Find where the given text appears and provide that cell's center as (x, y) coordinate. 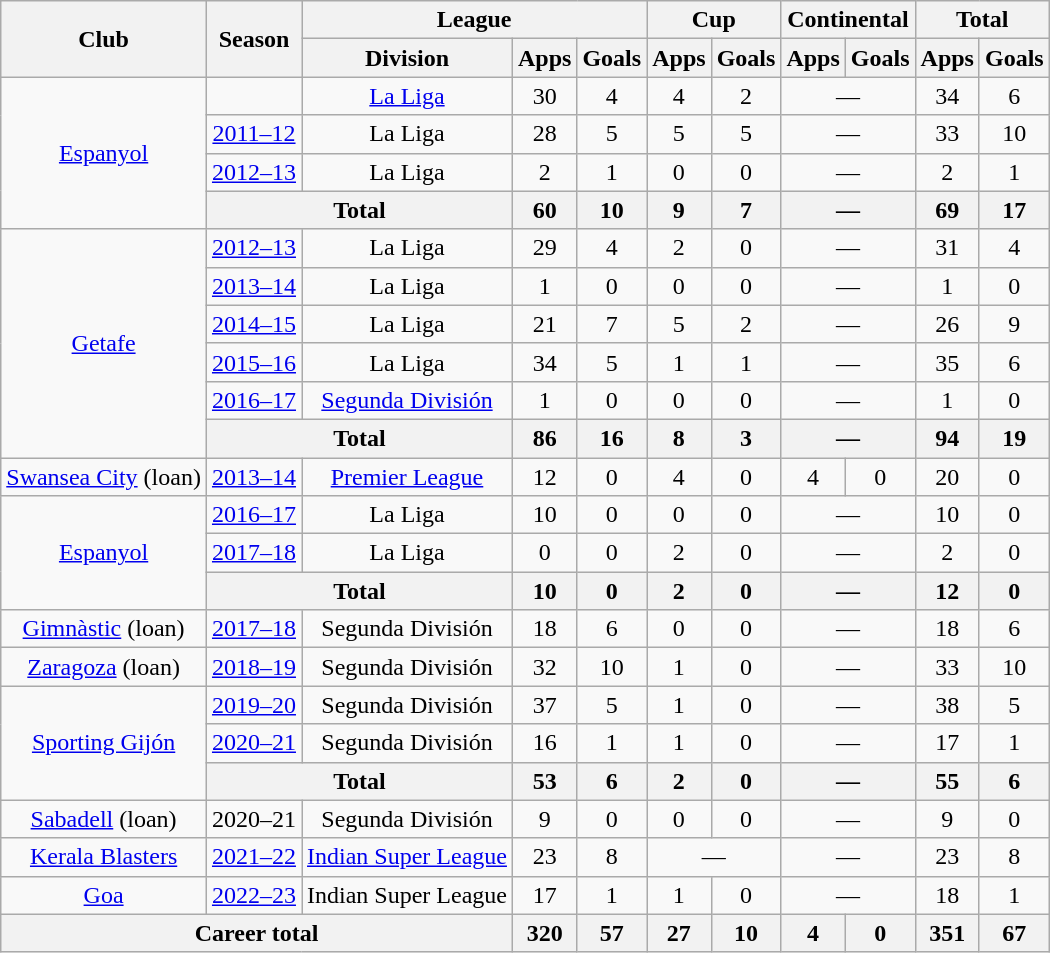
2019–20 (254, 705)
26 (947, 324)
Getafe (104, 343)
Sabadell (loan) (104, 819)
3 (746, 438)
Kerala Blasters (104, 857)
351 (947, 933)
21 (544, 324)
69 (947, 210)
Goa (104, 895)
Gimnàstic (loan) (104, 629)
60 (544, 210)
320 (544, 933)
20 (947, 477)
19 (1014, 438)
2021–22 (254, 857)
55 (947, 781)
2014–15 (254, 324)
57 (612, 933)
94 (947, 438)
Swansea City (loan) (104, 477)
30 (544, 96)
Division (408, 58)
86 (544, 438)
37 (544, 705)
28 (544, 134)
31 (947, 248)
38 (947, 705)
Sporting Gijón (104, 743)
Premier League (408, 477)
Club (104, 39)
Career total (257, 933)
League (474, 20)
2015–16 (254, 362)
35 (947, 362)
Zaragoza (loan) (104, 667)
Continental (848, 20)
2018–19 (254, 667)
2022–23 (254, 895)
53 (544, 781)
27 (679, 933)
2011–12 (254, 134)
29 (544, 248)
Season (254, 39)
32 (544, 667)
Cup (714, 20)
67 (1014, 933)
